Find where the given text appears and provide that cell's center as (X, Y) coordinate. 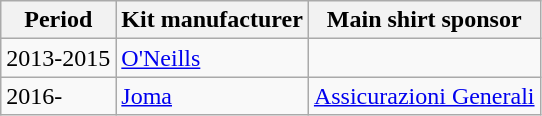
O'Neills (212, 58)
Assicurazioni Generali (424, 96)
2013-2015 (58, 58)
Period (58, 20)
Joma (212, 96)
Kit manufacturer (212, 20)
2016- (58, 96)
Main shirt sponsor (424, 20)
